From the cell containing the given text, extract its center point as (x, y) coordinate. 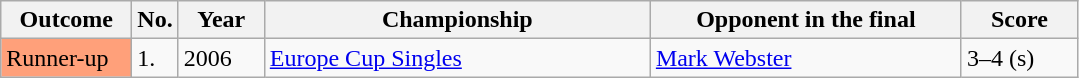
No. (155, 20)
2006 (221, 58)
Europe Cup Singles (457, 58)
Outcome (66, 20)
Mark Webster (806, 58)
1. (155, 58)
Runner-up (66, 58)
Championship (457, 20)
Opponent in the final (806, 20)
3–4 (s) (1019, 58)
Year (221, 20)
Score (1019, 20)
